Detect which cell encompasses the target text, then output its (X, Y) center coordinate. 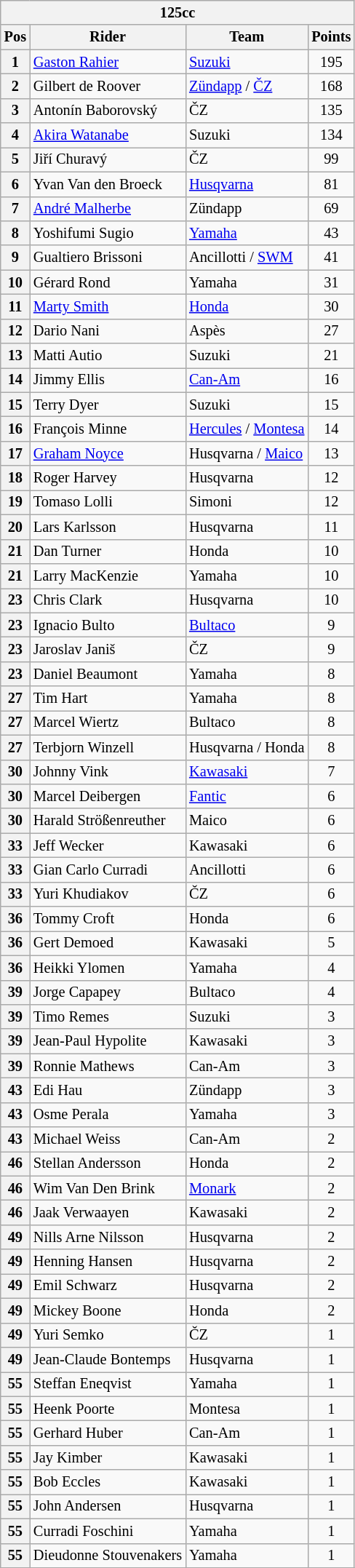
Heenk Poorte (108, 1409)
Gerhard Huber (108, 1433)
Emil Schwarz (108, 1286)
François Minne (108, 429)
Yuri Khudiakov (108, 894)
Gérard Rond (108, 282)
Pos (15, 37)
Steffan Eneqvist (108, 1384)
Marcel Wiertz (108, 723)
Rider (108, 37)
Aspès (247, 331)
Dan Turner (108, 552)
Hercules / Montesa (247, 429)
Gilbert de Roover (108, 86)
168 (331, 86)
Yoshifumi Sugio (108, 233)
Jeff Wecker (108, 845)
Harald Strößenreuther (108, 821)
Edi Hau (108, 1090)
Nills Arne Nilsson (108, 1237)
81 (331, 184)
Ancillotti / SWM (247, 258)
Mickey Boone (108, 1310)
Monark (247, 1188)
135 (331, 111)
41 (331, 258)
Gert Demoed (108, 943)
Terry Dyer (108, 405)
99 (331, 159)
Husqvarna / Maico (247, 453)
Gaston Rahier (108, 62)
31 (331, 282)
Team (247, 37)
Jean-Claude Bontemps (108, 1359)
Jay Kimber (108, 1457)
André Malherbe (108, 209)
Points (331, 37)
Dario Nani (108, 331)
Timo Remes (108, 1016)
Bob Eccles (108, 1482)
Marcel Deibergen (108, 796)
Dieudonne Stouvenakers (108, 1556)
Johnny Vink (108, 772)
Daniel Beaumont (108, 674)
Zündapp / ČZ (247, 86)
Yuri Semko (108, 1335)
Jiří Churavý (108, 159)
John Andersen (108, 1506)
Antonín Baborovský (108, 111)
125cc (177, 12)
Tomaso Lolli (108, 502)
Jorge Capapey (108, 992)
Montesa (247, 1409)
Stellan Andersson (108, 1163)
Marty Smith (108, 306)
Gian Carlo Curradi (108, 869)
69 (331, 209)
Curradi Foschini (108, 1531)
Akira Watanabe (108, 135)
Heikki Ylomen (108, 968)
Jaroslav Janiš (108, 649)
Graham Noyce (108, 453)
Lars Karlsson (108, 527)
Simoni (247, 502)
Terbjorn Winzell (108, 747)
Michael Weiss (108, 1139)
Jaak Verwaayen (108, 1213)
Maico (247, 821)
Chris Clark (108, 600)
17 (15, 453)
Larry MacKenzie (108, 576)
Yvan Van den Broeck (108, 184)
Tommy Croft (108, 919)
19 (15, 502)
Fantic (247, 796)
Gualtiero Brissoni (108, 258)
Tim Hart (108, 699)
Roger Harvey (108, 478)
Henning Hansen (108, 1262)
Osme Perala (108, 1115)
18 (15, 478)
Jean-Paul Hypolite (108, 1041)
134 (331, 135)
Ignacio Bulto (108, 625)
195 (331, 62)
Matti Autio (108, 356)
Jimmy Ellis (108, 380)
Ancillotti (247, 869)
Husqvarna / Honda (247, 747)
Ronnie Mathews (108, 1066)
20 (15, 527)
Wim Van Den Brink (108, 1188)
